Provide the (x, y) coordinate of the cell's center where the given text is located.  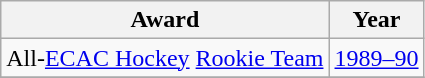
Award (165, 20)
Year (376, 20)
1989–90 (376, 58)
All-ECAC Hockey Rookie Team (165, 58)
